Scan for the cell matching the given text and deliver its (X, Y) coordinate at center. 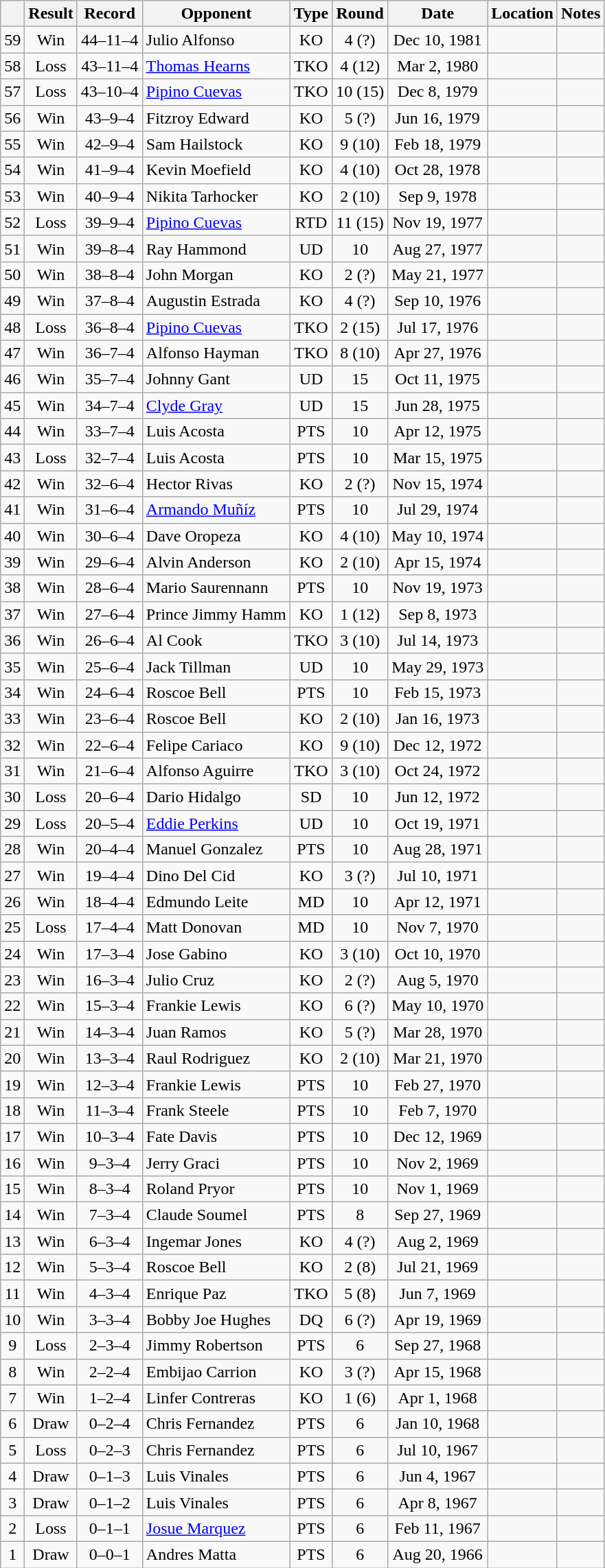
RTD (310, 222)
Ray Hammond (216, 248)
6–3–4 (110, 1241)
Jan 16, 1973 (438, 718)
Type (310, 14)
Aug 5, 1970 (438, 980)
30 (12, 797)
49 (12, 301)
3–3–4 (110, 1320)
17–4–4 (110, 928)
Result (51, 14)
11 (12, 1294)
Thomas Hearns (216, 66)
9–3–4 (110, 1163)
34–7–4 (110, 406)
Feb 15, 1973 (438, 692)
Eddie Perkins (216, 823)
8–3–4 (110, 1189)
0–1–2 (110, 1502)
58 (12, 66)
7 (12, 1398)
2 (8) (360, 1267)
13 (12, 1241)
Frank Steele (216, 1110)
35–7–4 (110, 379)
18–4–4 (110, 902)
Alvin Anderson (216, 562)
Jul 29, 1974 (438, 510)
Apr 15, 1968 (438, 1372)
14 (12, 1215)
Mar 15, 1975 (438, 458)
37 (12, 614)
8 (10) (360, 353)
Oct 11, 1975 (438, 379)
31–6–4 (110, 510)
21–6–4 (110, 771)
Jun 16, 1979 (438, 118)
Alfonso Aguirre (216, 771)
0–2–4 (110, 1424)
Sep 27, 1968 (438, 1346)
1–2–4 (110, 1398)
55 (12, 144)
Ingemar Jones (216, 1241)
Nov 19, 1977 (438, 222)
25–6–4 (110, 666)
1 (12) (360, 614)
40–9–4 (110, 196)
Jul 14, 1973 (438, 640)
Jun 28, 1975 (438, 406)
42–9–4 (110, 144)
3 (12, 1502)
12–3–4 (110, 1084)
May 29, 1973 (438, 666)
5 (12, 1450)
35 (12, 666)
39 (12, 562)
43–11–4 (110, 66)
May 21, 1977 (438, 274)
41–9–4 (110, 170)
Felipe Cariaco (216, 745)
32–7–4 (110, 458)
Apr 1, 1968 (438, 1398)
Augustin Estrada (216, 301)
44 (12, 432)
Josue Marquez (216, 1528)
2 (15) (360, 327)
2 (12, 1528)
32–6–4 (110, 484)
Mar 21, 1970 (438, 1058)
1 (6) (360, 1398)
Date (438, 14)
Mario Saurennann (216, 588)
Opponent (216, 14)
Nov 2, 1969 (438, 1163)
Aug 28, 1971 (438, 850)
27–6–4 (110, 614)
Nov 15, 1974 (438, 484)
57 (12, 92)
14–3–4 (110, 1032)
18 (12, 1110)
43–9–4 (110, 118)
Nov 7, 1970 (438, 928)
Jul 10, 1967 (438, 1450)
Manuel Gonzalez (216, 850)
4 (12) (360, 66)
41 (12, 510)
19 (12, 1084)
25 (12, 928)
44–11–4 (110, 40)
Round (360, 14)
Aug 2, 1969 (438, 1241)
Julio Cruz (216, 980)
36 (12, 640)
Hector Rivas (216, 484)
Dave Oropeza (216, 536)
17 (12, 1136)
43–10–4 (110, 92)
Jimmy Robertson (216, 1346)
Sep 27, 1969 (438, 1215)
John Morgan (216, 274)
40 (12, 536)
Jul 21, 1969 (438, 1267)
Notes (580, 14)
7–3–4 (110, 1215)
Jan 10, 1968 (438, 1424)
Jack Tillman (216, 666)
38–8–4 (110, 274)
Andres Matta (216, 1554)
Oct 19, 1971 (438, 823)
Nov 1, 1969 (438, 1189)
Jerry Graci (216, 1163)
23 (12, 980)
Apr 19, 1969 (438, 1320)
DQ (310, 1320)
Location (523, 14)
50 (12, 274)
11 (15) (360, 222)
29–6–4 (110, 562)
10 (15) (360, 92)
Feb 27, 1970 (438, 1084)
Feb 7, 1970 (438, 1110)
27 (12, 876)
Sam Hailstock (216, 144)
Nikita Tarhocker (216, 196)
2–3–4 (110, 1346)
22 (12, 1006)
17–3–4 (110, 954)
Fate Davis (216, 1136)
9 (12, 1346)
20–4–4 (110, 850)
Dec 12, 1969 (438, 1136)
32 (12, 745)
39–9–4 (110, 222)
Sep 10, 1976 (438, 301)
39–8–4 (110, 248)
Jul 17, 1976 (438, 327)
Dino Del Cid (216, 876)
42 (12, 484)
Dec 10, 1981 (438, 40)
26 (12, 902)
Jose Gabino (216, 954)
Dario Hidalgo (216, 797)
Feb 11, 1967 (438, 1528)
52 (12, 222)
43 (12, 458)
Sep 9, 1978 (438, 196)
Aug 27, 1977 (438, 248)
51 (12, 248)
26–6–4 (110, 640)
36–7–4 (110, 353)
31 (12, 771)
Mar 2, 1980 (438, 66)
22–6–4 (110, 745)
Oct 28, 1978 (438, 170)
Julio Alfonso (216, 40)
Jun 12, 1972 (438, 797)
10–3–4 (110, 1136)
20–6–4 (110, 797)
53 (12, 196)
Prince Jimmy Hamm (216, 614)
28–6–4 (110, 588)
Apr 8, 1967 (438, 1502)
16 (12, 1163)
Apr 27, 1976 (438, 353)
Nov 19, 1973 (438, 588)
Matt Donovan (216, 928)
Alfonso Hayman (216, 353)
May 10, 1970 (438, 1006)
Claude Soumel (216, 1215)
1 (12, 1554)
2–2–4 (110, 1372)
Bobby Joe Hughes (216, 1320)
Apr 12, 1975 (438, 432)
Roland Pryor (216, 1189)
Apr 12, 1971 (438, 902)
Edmundo Leite (216, 902)
Linfer Contreras (216, 1398)
Armando Muñíz (216, 510)
Dec 8, 1979 (438, 92)
23–6–4 (110, 718)
Jun 4, 1967 (438, 1476)
5–3–4 (110, 1267)
4–3–4 (110, 1294)
33–7–4 (110, 432)
37–8–4 (110, 301)
33 (12, 718)
SD (310, 797)
Oct 10, 1970 (438, 954)
May 10, 1974 (438, 536)
47 (12, 353)
54 (12, 170)
Fitzroy Edward (216, 118)
11–3–4 (110, 1110)
Jul 10, 1971 (438, 876)
20 (12, 1058)
Enrique Paz (216, 1294)
Johnny Gant (216, 379)
30–6–4 (110, 536)
Al Cook (216, 640)
36–8–4 (110, 327)
45 (12, 406)
28 (12, 850)
Jun 7, 1969 (438, 1294)
Dec 12, 1972 (438, 745)
Kevin Moefield (216, 170)
29 (12, 823)
Sep 8, 1973 (438, 614)
38 (12, 588)
59 (12, 40)
Juan Ramos (216, 1032)
34 (12, 692)
20–5–4 (110, 823)
12 (12, 1267)
0–1–3 (110, 1476)
24 (12, 954)
15–3–4 (110, 1006)
Raul Rodriguez (216, 1058)
Record (110, 14)
24–6–4 (110, 692)
56 (12, 118)
16–3–4 (110, 980)
Clyde Gray (216, 406)
19–4–4 (110, 876)
4 (12, 1476)
48 (12, 327)
Apr 15, 1974 (438, 562)
Embijao Carrion (216, 1372)
5 (8) (360, 1294)
Oct 24, 1972 (438, 771)
46 (12, 379)
0–0–1 (110, 1554)
Aug 20, 1966 (438, 1554)
13–3–4 (110, 1058)
21 (12, 1032)
Feb 18, 1979 (438, 144)
Mar 28, 1970 (438, 1032)
0–1–1 (110, 1528)
0–2–3 (110, 1450)
